Find where the given text appears and provide that cell's center as [X, Y] coordinate. 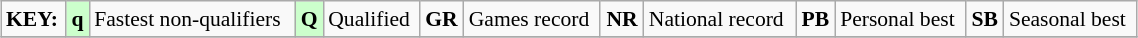
Qualified [371, 19]
PB [816, 19]
q [78, 19]
Fastest non-qualifiers [192, 19]
National record [720, 19]
Personal best [900, 19]
KEY: [34, 19]
GR [442, 19]
Seasonal best [1070, 19]
NR [622, 19]
Q [309, 19]
SB [985, 19]
Games record [532, 19]
